Return the (x, y) coordinate for the center point of the cell that contains the specified text.  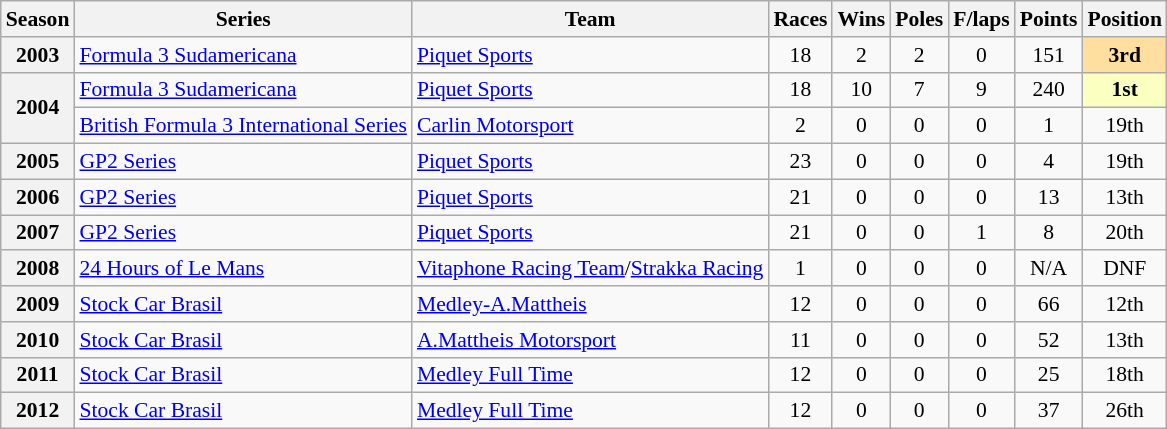
23 (800, 162)
A.Mattheis Motorsport (590, 340)
F/laps (982, 19)
2012 (38, 411)
2005 (38, 162)
25 (1049, 375)
Series (242, 19)
Medley-A.Mattheis (590, 304)
11 (800, 340)
3rd (1124, 55)
Poles (919, 19)
2004 (38, 108)
Vitaphone Racing Team/Strakka Racing (590, 269)
37 (1049, 411)
2009 (38, 304)
2008 (38, 269)
18th (1124, 375)
10 (861, 90)
2010 (38, 340)
Position (1124, 19)
151 (1049, 55)
240 (1049, 90)
2011 (38, 375)
Season (38, 19)
British Formula 3 International Series (242, 126)
9 (982, 90)
66 (1049, 304)
52 (1049, 340)
24 Hours of Le Mans (242, 269)
Races (800, 19)
Carlin Motorsport (590, 126)
4 (1049, 162)
20th (1124, 233)
Team (590, 19)
8 (1049, 233)
13 (1049, 197)
DNF (1124, 269)
12th (1124, 304)
2007 (38, 233)
26th (1124, 411)
7 (919, 90)
2006 (38, 197)
1st (1124, 90)
2003 (38, 55)
Wins (861, 19)
Points (1049, 19)
N/A (1049, 269)
